From the cell containing the given text, extract its center point as (x, y) coordinate. 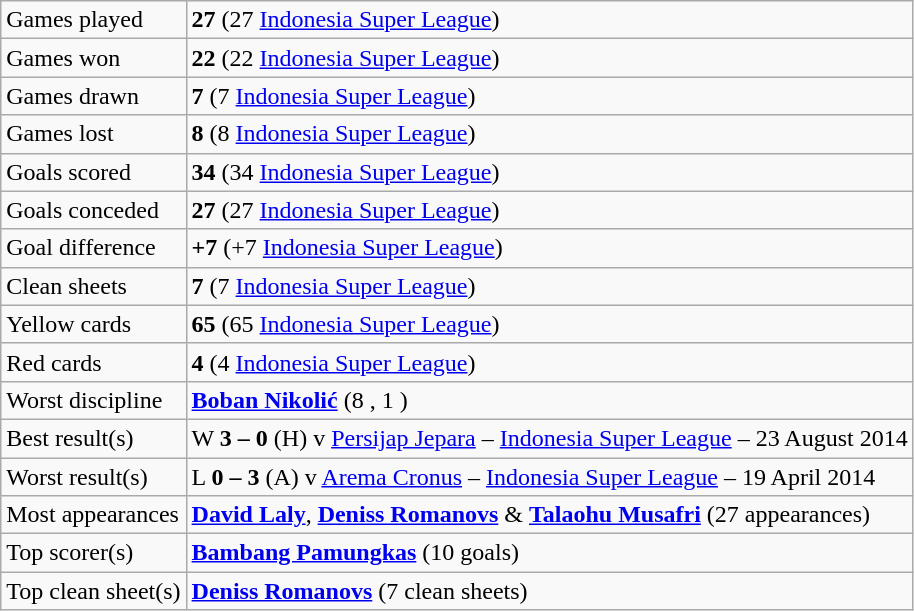
Games drawn (94, 96)
Clean sheets (94, 286)
Worst discipline (94, 400)
65 (65 Indonesia Super League) (550, 324)
Deniss Romanovs (7 clean sheets) (550, 591)
Worst result(s) (94, 477)
Boban Nikolić (8 , 1 ) (550, 400)
David Laly, Deniss Romanovs & Talaohu Musafri (27 appearances) (550, 515)
Goal difference (94, 248)
Red cards (94, 362)
Best result(s) (94, 438)
22 (22 Indonesia Super League) (550, 58)
Bambang Pamungkas (10 goals) (550, 553)
Goals conceded (94, 210)
Most appearances (94, 515)
4 (4 Indonesia Super League) (550, 362)
8 (8 Indonesia Super League) (550, 134)
Top scorer(s) (94, 553)
L 0 – 3 (A) v Arema Cronus – Indonesia Super League – 19 April 2014 (550, 477)
W 3 – 0 (H) v Persijap Jepara – Indonesia Super League – 23 August 2014 (550, 438)
Top clean sheet(s) (94, 591)
Games played (94, 20)
Goals scored (94, 172)
Games won (94, 58)
+7 (+7 Indonesia Super League) (550, 248)
Games lost (94, 134)
Yellow cards (94, 324)
34 (34 Indonesia Super League) (550, 172)
